Output the [x, y] coordinate of the center of the cell containing the given text.  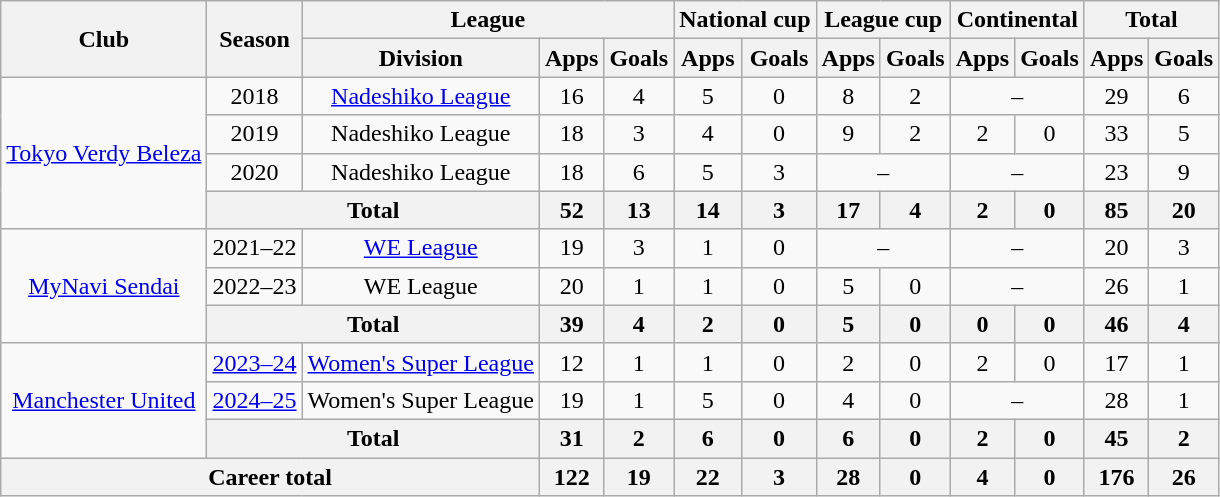
14 [708, 210]
MyNavi Sendai [104, 286]
2018 [254, 96]
Career total [270, 477]
52 [571, 210]
29 [1116, 96]
85 [1116, 210]
31 [571, 438]
8 [848, 96]
2023–24 [254, 362]
176 [1116, 477]
Manchester United [104, 400]
23 [1116, 172]
45 [1116, 438]
2019 [254, 134]
122 [571, 477]
33 [1116, 134]
Continental [1017, 20]
National cup [745, 20]
22 [708, 477]
2020 [254, 172]
46 [1116, 324]
13 [639, 210]
League cup [883, 20]
Tokyo Verdy Beleza [104, 153]
2024–25 [254, 400]
Club [104, 39]
Division [420, 58]
2022–23 [254, 286]
16 [571, 96]
League [488, 20]
39 [571, 324]
Season [254, 39]
2021–22 [254, 248]
12 [571, 362]
